Scan for the cell matching the given text and deliver its [X, Y] coordinate at center. 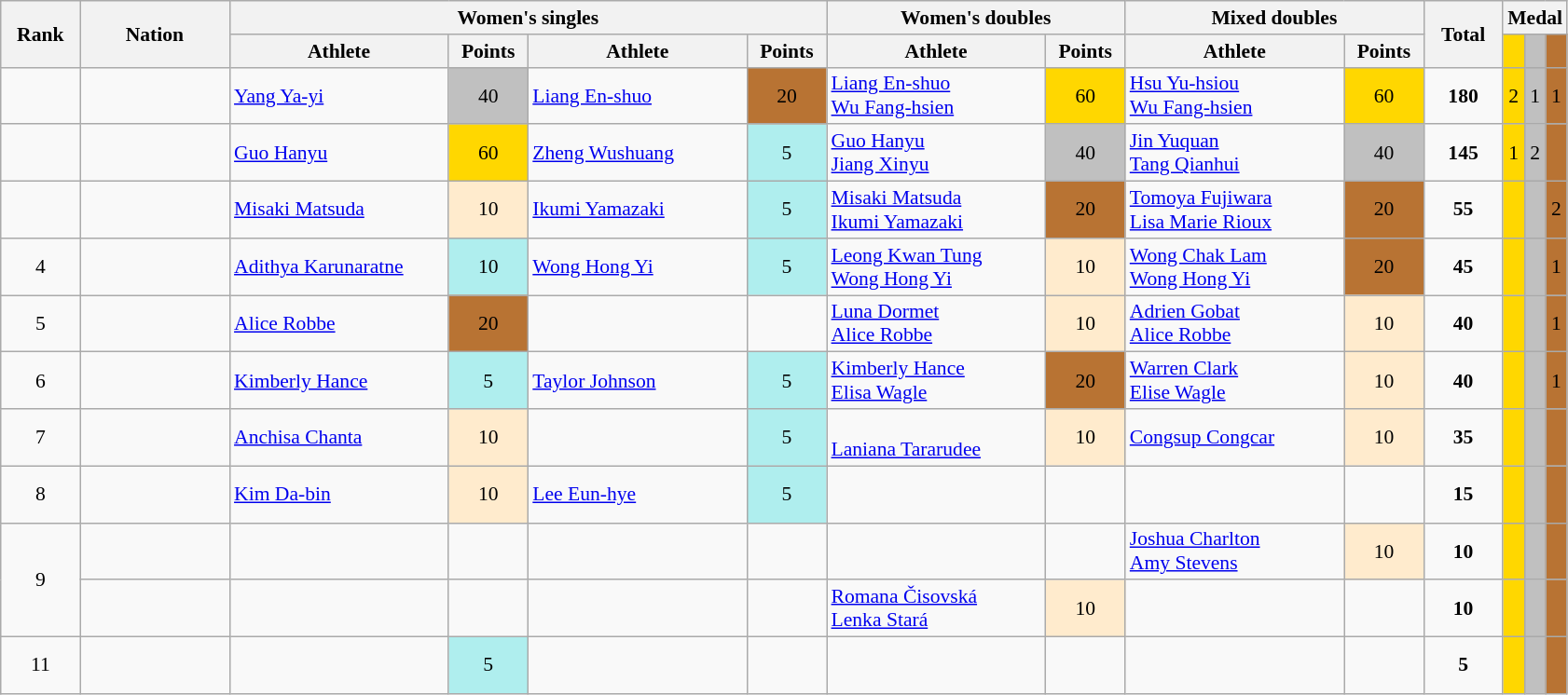
35 [1464, 438]
Women's doubles [975, 18]
Liang En-shuo [638, 95]
Misaki MatsudaIkumi Yamazaki [936, 211]
Wong Hong Yi [638, 266]
45 [1464, 266]
Warren ClarkElise Wagle [1234, 380]
Total [1464, 34]
15 [1464, 494]
Nation [155, 34]
Mixed doubles [1274, 18]
Jin YuquanTang Qianhui [1234, 153]
Taylor Johnson [638, 380]
Congsup Congcar [1234, 438]
Romana ČisovskáLenka Stará [936, 609]
180 [1464, 95]
Rank [41, 34]
Tomoya FujiwaraLisa Marie Rioux [1234, 211]
Adrien GobatAlice Robbe [1234, 324]
Kimberly Hance [339, 380]
Guo Hanyu [339, 153]
Yang Ya-yi [339, 95]
Kimberly HanceElisa Wagle [936, 380]
Misaki Matsuda [339, 211]
Alice Robbe [339, 324]
Ikumi Yamazaki [638, 211]
55 [1464, 211]
11 [41, 665]
8 [41, 494]
Hsu Yu-hsiouWu Fang-hsien [1234, 95]
6 [41, 380]
Lee Eun-hye [638, 494]
Anchisa Chanta [339, 438]
Adithya Karunaratne [339, 266]
Liang En-shuoWu Fang-hsien [936, 95]
Joshua CharltonAmy Stevens [1234, 552]
Guo HanyuJiang Xinyu [936, 153]
Laniana Tararudee [936, 438]
7 [41, 438]
Medal [1534, 18]
9 [41, 579]
Zheng Wushuang [638, 153]
Luna DormetAlice Robbe [936, 324]
Leong Kwan TungWong Hong Yi [936, 266]
145 [1464, 153]
Kim Da-bin [339, 494]
Wong Chak LamWong Hong Yi [1234, 266]
Women's singles [528, 18]
4 [41, 266]
